Output the (x, y) coordinate of the center of the cell containing the given text.  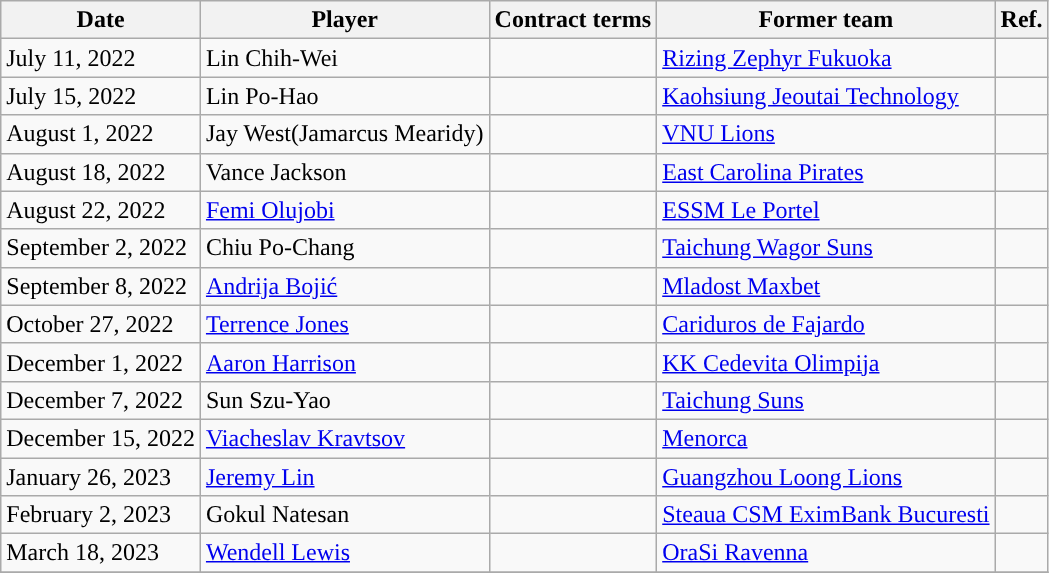
August 18, 2022 (101, 172)
Lin Chih-Wei (344, 58)
Taichung Suns (826, 400)
Sun Szu-Yao (344, 400)
Mladost Maxbet (826, 286)
Jeremy Lin (344, 477)
Aaron Harrison (344, 362)
Guangzhou Loong Lions (826, 477)
Rizing Zephyr Fukuoka (826, 58)
Menorca (826, 438)
Steaua CSM EximBank Bucuresti (826, 515)
Terrence Jones (344, 324)
Former team (826, 20)
East Carolina Pirates (826, 172)
September 8, 2022 (101, 286)
Andrija Bojić (344, 286)
August 22, 2022 (101, 210)
VNU Lions (826, 134)
July 15, 2022 (101, 96)
KK Cedevita Olimpija (826, 362)
OraSi Ravenna (826, 553)
Ref. (1022, 20)
January 26, 2023 (101, 477)
Cariduros de Fajardo (826, 324)
Jay West(Jamarcus Mearidy) (344, 134)
Gokul Natesan (344, 515)
Kaohsiung Jeoutai Technology (826, 96)
Lin Po-Hao (344, 96)
Vance Jackson (344, 172)
Femi Olujobi (344, 210)
September 2, 2022 (101, 248)
February 2, 2023 (101, 515)
March 18, 2023 (101, 553)
December 1, 2022 (101, 362)
ESSM Le Portel (826, 210)
Chiu Po-Chang (344, 248)
Taichung Wagor Suns (826, 248)
Player (344, 20)
October 27, 2022 (101, 324)
Wendell Lewis (344, 553)
August 1, 2022 (101, 134)
December 7, 2022 (101, 400)
July 11, 2022 (101, 58)
Contract terms (573, 20)
Date (101, 20)
Viacheslav Kravtsov (344, 438)
December 15, 2022 (101, 438)
